Determine the [x, y] coordinate at the center of the cell enclosing the given text.  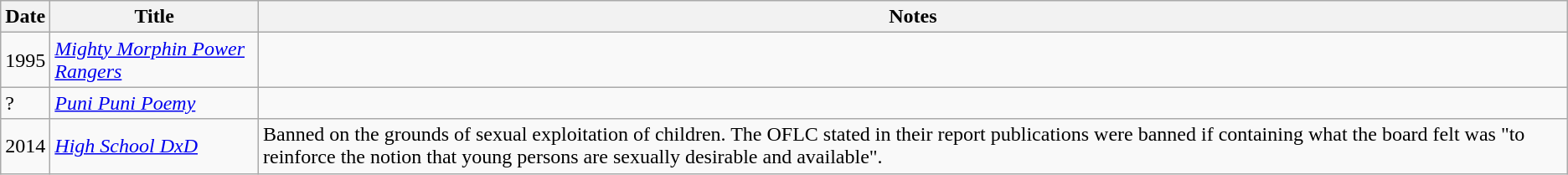
Puni Puni Poemy [154, 103]
2014 [25, 146]
Notes [913, 17]
Mighty Morphin Power Rangers [154, 60]
Title [154, 17]
? [25, 103]
1995 [25, 60]
Date [25, 17]
High School DxD [154, 146]
